Detect which cell encompasses the target text, then output its [X, Y] center coordinate. 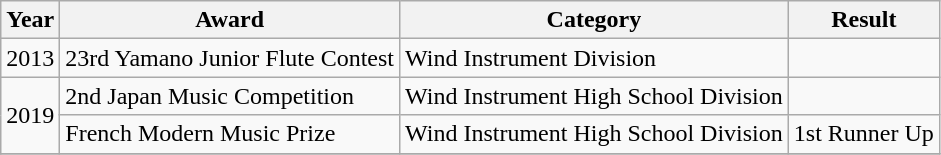
2nd Japan Music Competition [230, 96]
2013 [30, 58]
French Modern Music Prize [230, 134]
23rd Yamano Junior Flute Contest [230, 58]
Result [864, 20]
1st Runner Up [864, 134]
Award [230, 20]
Wind Instrument Division [594, 58]
Year [30, 20]
Category [594, 20]
2019 [30, 115]
